Provide the [X, Y] coordinate of the cell's center where the given text is located.  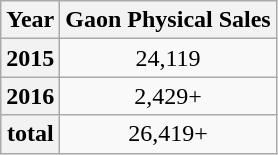
Year [30, 20]
24,119 [168, 58]
2016 [30, 96]
2015 [30, 58]
26,419+ [168, 134]
total [30, 134]
2,429+ [168, 96]
Gaon Physical Sales [168, 20]
